Return the (X, Y) coordinate for the center point of the cell that contains the specified text.  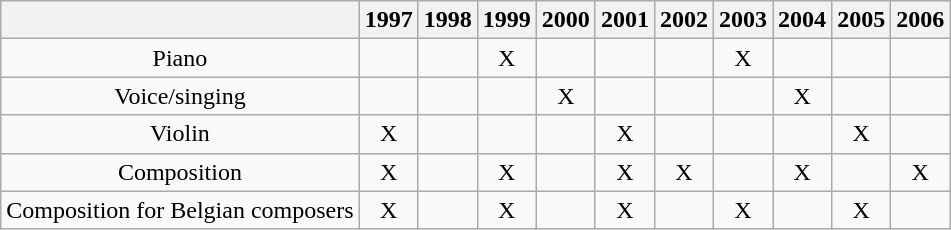
Composition for Belgian composers (180, 210)
2006 (920, 20)
2002 (684, 20)
2003 (742, 20)
2001 (624, 20)
2004 (802, 20)
1999 (506, 20)
2005 (862, 20)
Voice/singing (180, 96)
Violin (180, 134)
Piano (180, 58)
1997 (388, 20)
1998 (448, 20)
2000 (566, 20)
Composition (180, 172)
